From the cell containing the given text, extract its center point as [x, y] coordinate. 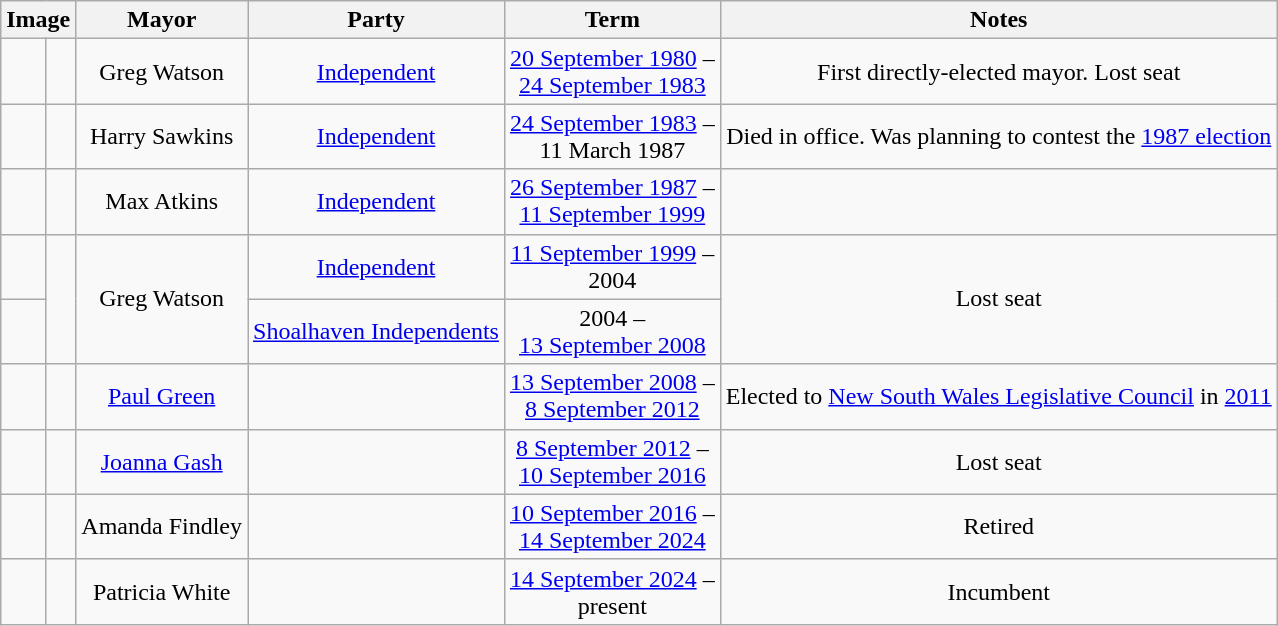
11 September 1999 –2004 [612, 266]
Elected to New South Wales Legislative Council in 2011 [998, 396]
Term [612, 20]
24 September 1983 –11 March 1987 [612, 136]
Max Atkins [162, 202]
10 September 2016 –14 September 2024 [612, 526]
Amanda Findley [162, 526]
Party [376, 20]
20 September 1980 –24 September 1983 [612, 72]
Notes [998, 20]
Image [38, 20]
13 September 2008 –8 September 2012 [612, 396]
Joanna Gash [162, 462]
14 September 2024 –present [612, 592]
First directly-elected mayor. Lost seat [998, 72]
Shoalhaven Independents [376, 332]
Harry Sawkins [162, 136]
Incumbent [998, 592]
26 September 1987 –11 September 1999 [612, 202]
Retired [998, 526]
Patricia White [162, 592]
8 September 2012 –10 September 2016 [612, 462]
Mayor [162, 20]
2004 –13 September 2008 [612, 332]
Died in office. Was planning to contest the 1987 election [998, 136]
Paul Green [162, 396]
